Locate the cell with the specified text and output its [x, y] center coordinate. 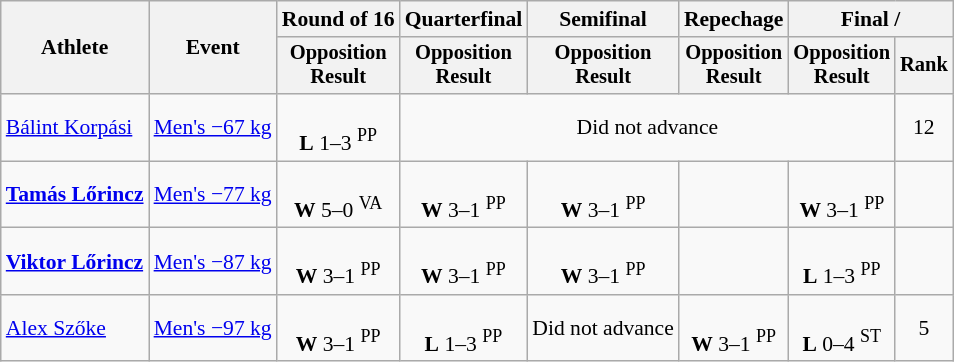
Bálint Korpási [75, 128]
Men's −97 kg [213, 328]
Tamás Lőrincz [75, 194]
Final / [870, 19]
L 0–4 ST [842, 328]
Event [213, 48]
Rank [924, 66]
Quarterfinal [464, 19]
12 [924, 128]
Round of 16 [338, 19]
W 5–0 VA [338, 194]
5 [924, 328]
Athlete [75, 48]
Men's −87 kg [213, 262]
Semifinal [603, 19]
Viktor Lőrincz [75, 262]
Men's −67 kg [213, 128]
Men's −77 kg [213, 194]
Alex Szőke [75, 328]
Repechage [734, 19]
